Capture the cell that displays the provided text and extract its (X, Y) central coordinate. 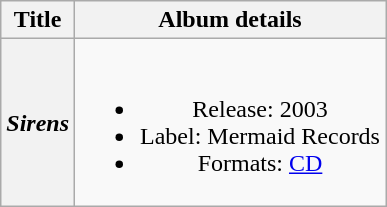
Sirens (38, 122)
Title (38, 20)
Release: 2003Label: Mermaid RecordsFormats: CD (230, 122)
Album details (230, 20)
